Return the [x, y] coordinate for the center point of the cell that contains the specified text.  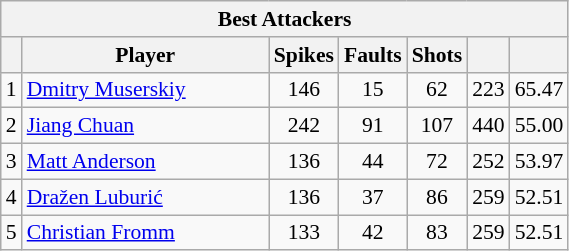
Dmitry Muserskiy [146, 90]
72 [438, 162]
Best Attackers [285, 19]
55.00 [540, 126]
53.97 [540, 162]
15 [373, 90]
83 [438, 233]
86 [438, 197]
1 [12, 90]
Dražen Luburić [146, 197]
146 [304, 90]
62 [438, 90]
37 [373, 197]
Matt Anderson [146, 162]
42 [373, 233]
44 [373, 162]
4 [12, 197]
Spikes [304, 55]
Christian Fromm [146, 233]
2 [12, 126]
252 [488, 162]
3 [12, 162]
133 [304, 233]
91 [373, 126]
5 [12, 233]
242 [304, 126]
223 [488, 90]
Jiang Chuan [146, 126]
Player [146, 55]
Shots [438, 55]
Faults [373, 55]
65.47 [540, 90]
107 [438, 126]
440 [488, 126]
